Capture the cell that displays the provided text and extract its [x, y] central coordinate. 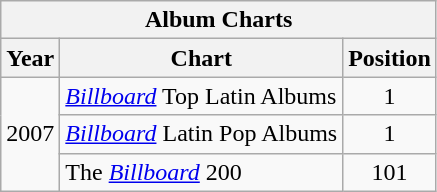
Year [30, 58]
The Billboard 200 [202, 172]
Billboard Latin Pop Albums [202, 134]
101 [390, 172]
Chart [202, 58]
Album Charts [219, 20]
Position [390, 58]
2007 [30, 134]
Billboard Top Latin Albums [202, 96]
